Locate the cell with the specified text and output its [x, y] center coordinate. 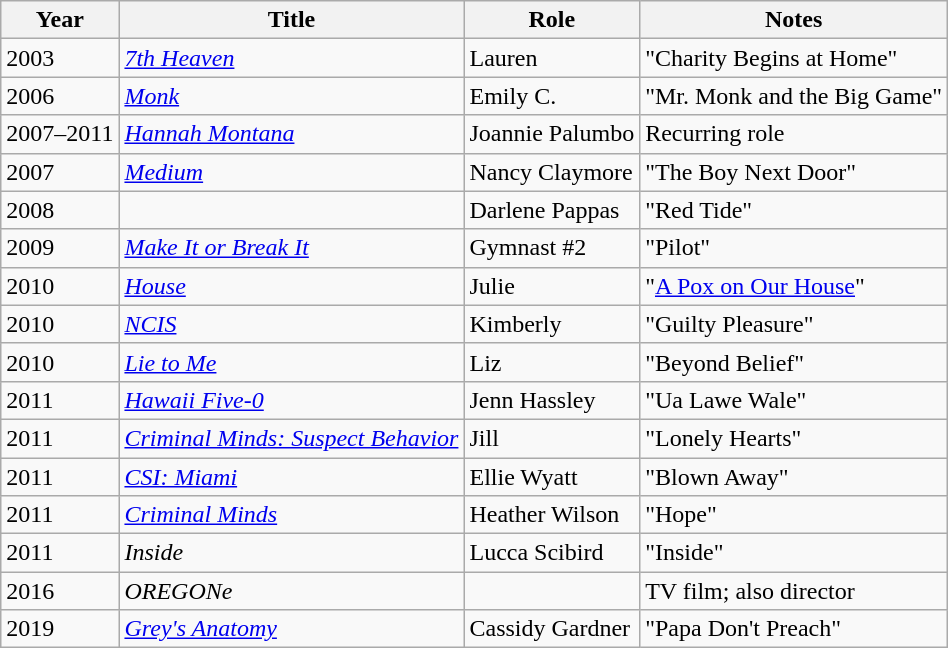
"A Pox on Our House" [794, 286]
"Charity Begins at Home" [794, 58]
2008 [60, 210]
Hannah Montana [292, 134]
"Mr. Monk and the Big Game" [794, 96]
Kimberly [552, 324]
2007 [60, 172]
"Beyond Belief" [794, 362]
Criminal Minds [292, 515]
Nancy Claymore [552, 172]
7th Heaven [292, 58]
Criminal Minds: Suspect Behavior [292, 438]
Role [552, 20]
Title [292, 20]
Ellie Wyatt [552, 477]
2009 [60, 248]
Heather Wilson [552, 515]
2016 [60, 591]
"Lonely Hearts" [794, 438]
"Blown Away" [794, 477]
Lauren [552, 58]
Notes [794, 20]
"Ua Lawe Wale" [794, 400]
Emily C. [552, 96]
OREGONe [292, 591]
TV film; also director [794, 591]
House [292, 286]
2003 [60, 58]
"Guilty Pleasure" [794, 324]
"Papa Don't Preach" [794, 629]
Make It or Break It [292, 248]
"The Boy Next Door" [794, 172]
Lie to Me [292, 362]
Lucca Scibird [552, 553]
Grey's Anatomy [292, 629]
Hawaii Five-0 [292, 400]
Cassidy Gardner [552, 629]
Monk [292, 96]
CSI: Miami [292, 477]
"Inside" [794, 553]
Gymnast #2 [552, 248]
2007–2011 [60, 134]
2019 [60, 629]
"Pilot" [794, 248]
"Red Tide" [794, 210]
Jenn Hassley [552, 400]
Recurring role [794, 134]
Joannie Palumbo [552, 134]
Darlene Pappas [552, 210]
"Hope" [794, 515]
2006 [60, 96]
Year [60, 20]
Medium [292, 172]
Jill [552, 438]
NCIS [292, 324]
Inside [292, 553]
Julie [552, 286]
Liz [552, 362]
